Return the [x, y] coordinate for the center point of the cell that contains the specified text.  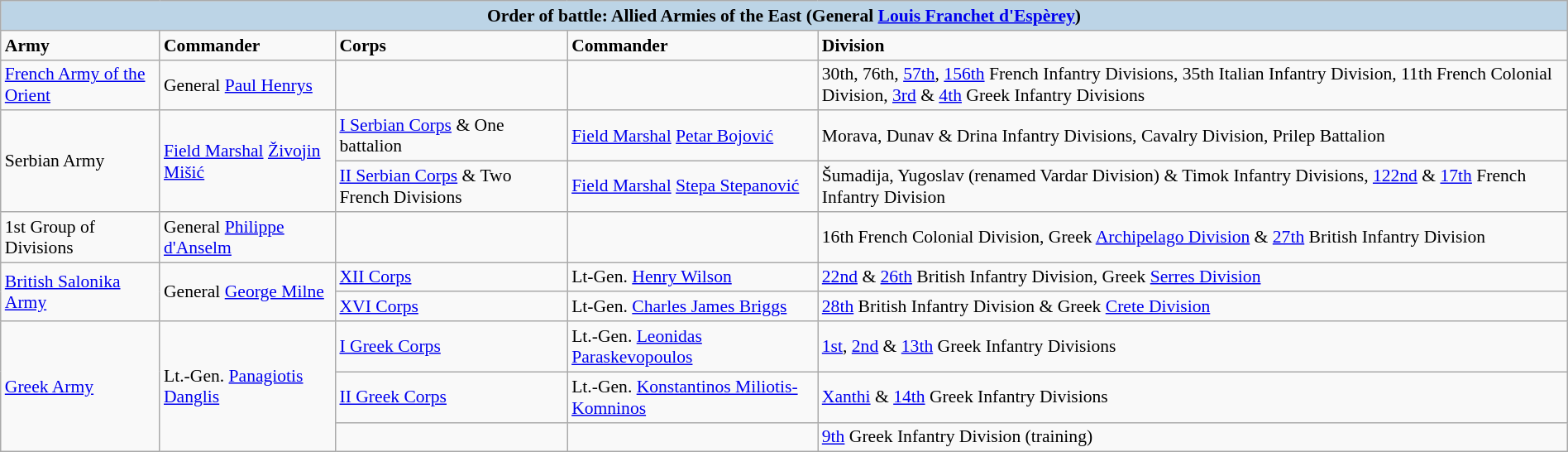
Field Marshal Živojin Mišić [247, 161]
1st, 2nd & 13th Greek Infantry Divisions [1193, 346]
I Serbian Corps & One battalion [452, 136]
1st Group of Divisions [80, 237]
Lt-Gen. Henry Wilson [693, 276]
Lt.-Gen. Konstantinos Miliotis-Komninos [693, 397]
Lt.-Gen. Panagiotis Danglis [247, 387]
Morava, Dunav & Drina Infantry Divisions, Cavalry Division, Prilep Battalion [1193, 136]
II Greek Corps [452, 397]
Order of battle: Allied Armies of the East (General Louis Franchet d'Espèrey) [784, 16]
30th, 76th, 57th, 156th French Infantry Divisions, 35th Italian Infantry Division, 11th French Colonial Division, 3rd & 4th Greek Infantry Divisions [1193, 84]
Lt.-Gen. Leonidas Paraskevopoulos [693, 346]
French Army of the Orient [80, 84]
Division [1193, 45]
22nd & 26th British Infantry Division, Greek Serres Division [1193, 276]
Army [80, 45]
16th French Colonial Division, Greek Archipelago Division & 27th British Infantry Division [1193, 237]
General George Milne [247, 291]
Field Marshal Stepa Stepanović [693, 185]
Xanthi & 14th Greek Infantry Divisions [1193, 397]
British Salonika Army [80, 291]
Serbian Army [80, 161]
Šumadija, Yugoslav (renamed Vardar Division) & Timok Infantry Divisions, 122nd & 17th French Infantry Division [1193, 185]
9th Greek Infantry Division (training) [1193, 437]
General Philippe d'Anselm [247, 237]
XVI Corps [452, 306]
XII Corps [452, 276]
Lt-Gen. Charles James Briggs [693, 306]
I Greek Corps [452, 346]
Greek Army [80, 387]
28th British Infantry Division & Greek Crete Division [1193, 306]
Corps [452, 45]
General Paul Henrys [247, 84]
Field Marshal Petar Bojović [693, 136]
II Serbian Corps & Two French Divisions [452, 185]
